Pinpoint the cell where the given text exists, returning its [x, y] midpoint coordinate. 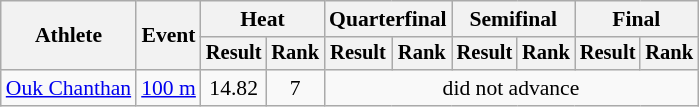
Event [168, 36]
did not advance [511, 88]
Athlete [68, 36]
Semifinal [514, 19]
7 [295, 88]
Final [636, 19]
Heat [262, 19]
100 m [168, 88]
Ouk Chanthan [68, 88]
Quarterfinal [388, 19]
14.82 [234, 88]
